Capture the cell that displays the provided text and extract its [x, y] central coordinate. 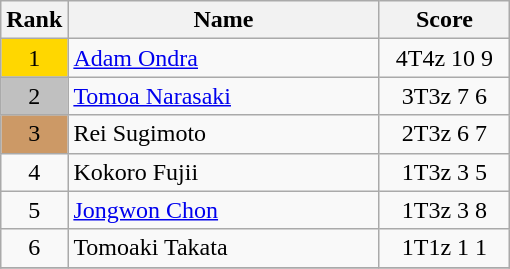
4 [34, 172]
2 [34, 96]
1T3z 3 5 [444, 172]
1T3z 3 8 [444, 210]
Rank [34, 20]
3T3z 7 6 [444, 96]
Name [224, 20]
Jongwon Chon [224, 210]
3 [34, 134]
5 [34, 210]
6 [34, 248]
2T3z 6 7 [444, 134]
4T4z 10 9 [444, 58]
Rei Sugimoto [224, 134]
Tomoaki Takata [224, 248]
Kokoro Fujii [224, 172]
1T1z 1 1 [444, 248]
Score [444, 20]
Adam Ondra [224, 58]
Tomoa Narasaki [224, 96]
1 [34, 58]
